Determine the (x, y) coordinate at the center of the cell enclosing the given text.  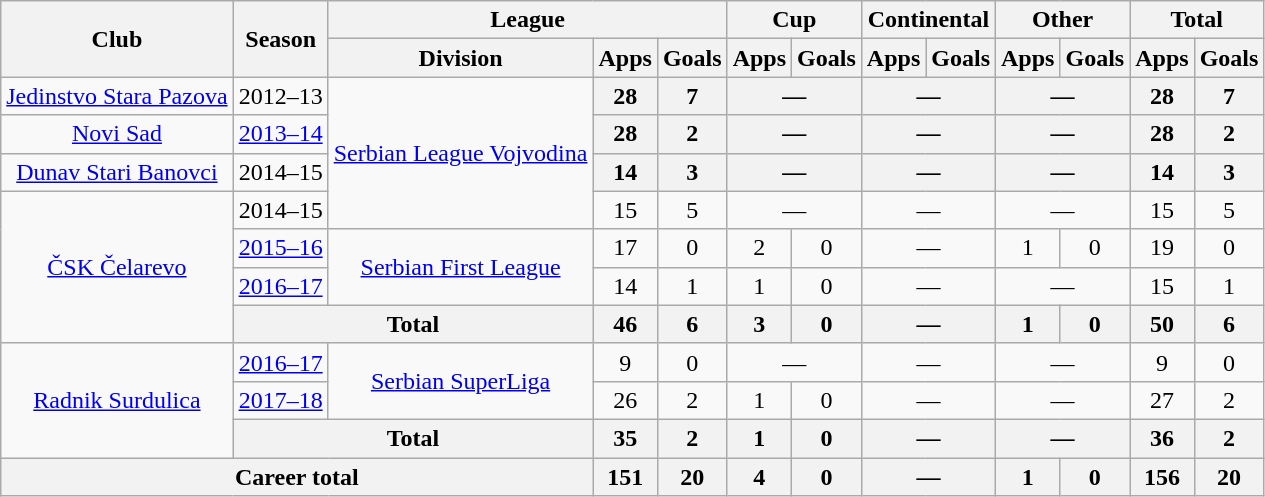
League (528, 20)
Other (1063, 20)
2013–14 (280, 134)
ČSK Čelarevo (117, 267)
27 (1162, 400)
50 (1162, 324)
17 (625, 248)
26 (625, 400)
2012–13 (280, 96)
Serbian League Vojvodina (460, 153)
156 (1162, 477)
Club (117, 39)
Novi Sad (117, 134)
Jedinstvo Stara Pazova (117, 96)
Serbian SuperLiga (460, 381)
Cup (794, 20)
Division (460, 58)
46 (625, 324)
Continental (928, 20)
19 (1162, 248)
35 (625, 438)
36 (1162, 438)
151 (625, 477)
4 (759, 477)
Serbian First League (460, 267)
Season (280, 39)
2015–16 (280, 248)
Career total (297, 477)
Radnik Surdulica (117, 400)
2017–18 (280, 400)
Dunav Stari Banovci (117, 172)
